Pinpoint the cell where the given text exists, returning its (x, y) midpoint coordinate. 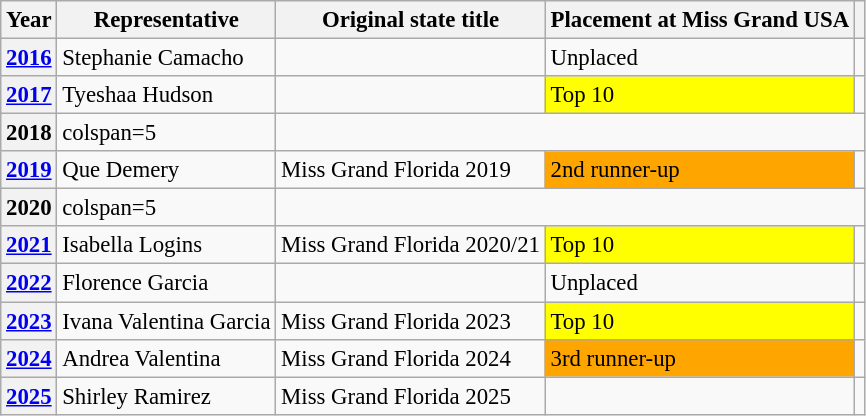
Miss Grand Florida 2019 (410, 170)
2016 (29, 58)
2017 (29, 95)
3rd runner-up (700, 358)
Miss Grand Florida 2020/21 (410, 245)
Miss Grand Florida 2025 (410, 396)
Stephanie Camacho (166, 58)
2024 (29, 358)
2nd runner-up (700, 170)
2019 (29, 170)
Original state title (410, 20)
2020 (29, 208)
Year (29, 20)
Tyeshaa Hudson (166, 95)
Que Demery (166, 170)
Florence Garcia (166, 283)
Placement at Miss Grand USA (700, 20)
2018 (29, 133)
2022 (29, 283)
Miss Grand Florida 2023 (410, 321)
Isabella Logins (166, 245)
Representative (166, 20)
2023 (29, 321)
Ivana Valentina Garcia (166, 321)
2021 (29, 245)
2025 (29, 396)
Andrea Valentina (166, 358)
Miss Grand Florida 2024 (410, 358)
Shirley Ramirez (166, 396)
